Search for the cell housing the specified text and yield its [x, y] center coordinate. 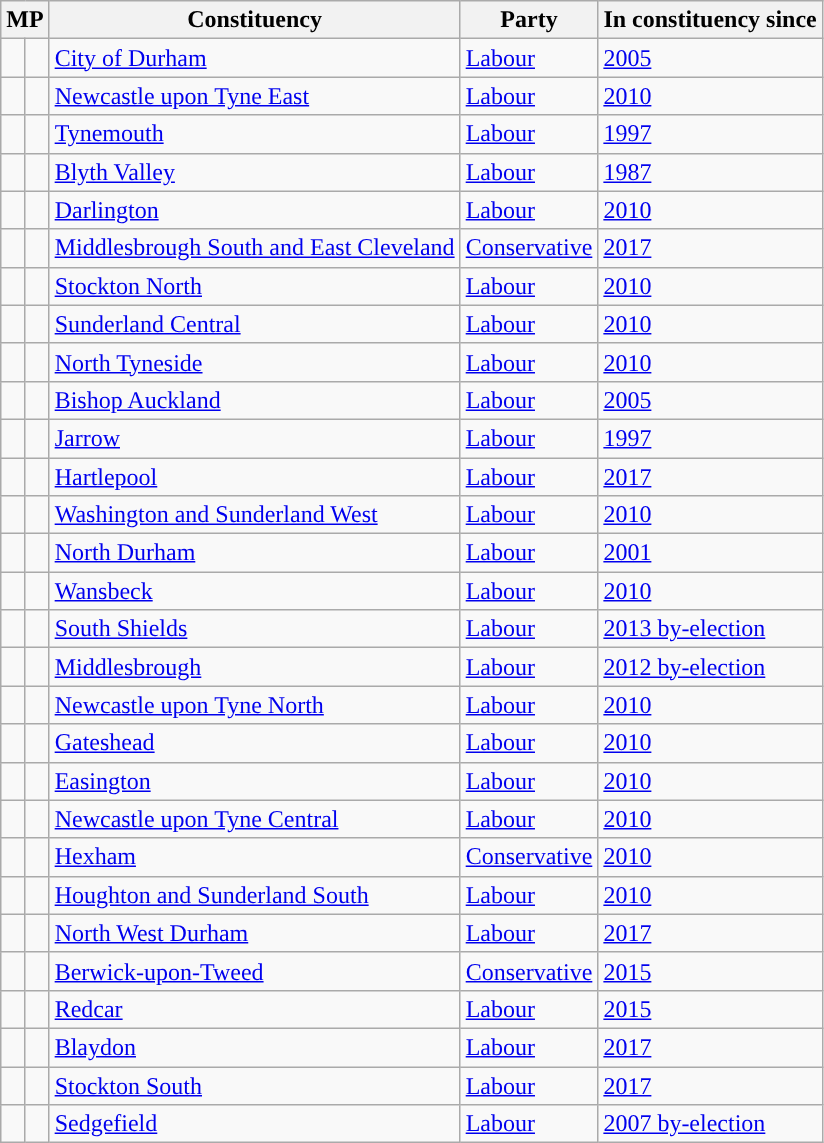
Newcastle upon Tyne North [254, 705]
Stockton South [254, 1085]
2001 [710, 553]
1987 [710, 172]
Jarrow [254, 438]
North West Durham [254, 933]
2013 by-election [710, 629]
Tynemouth [254, 134]
Bishop Auckland [254, 400]
Stockton North [254, 286]
Darlington [254, 210]
Blaydon [254, 1047]
South Shields [254, 629]
Sedgefield [254, 1124]
Washington and Sunderland West [254, 515]
Houghton and Sunderland South [254, 895]
Newcastle upon Tyne Central [254, 819]
City of Durham [254, 58]
Middlesbrough South and East Cleveland [254, 248]
Party [529, 20]
Constituency [254, 20]
Hexham [254, 857]
MP [25, 20]
Easington [254, 781]
Blyth Valley [254, 172]
Wansbeck [254, 591]
Hartlepool [254, 477]
2012 by-election [710, 667]
Gateshead [254, 743]
Sunderland Central [254, 324]
Berwick-upon-Tweed [254, 971]
Middlesbrough [254, 667]
North Durham [254, 553]
Redcar [254, 1009]
In constituency since [710, 20]
North Tyneside [254, 362]
Newcastle upon Tyne East [254, 96]
2007 by-election [710, 1124]
